For the text-containing cell, return its midpoint in [x, y] coordinate format. 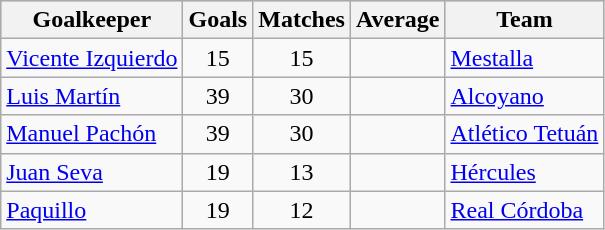
12 [302, 210]
Goals [218, 20]
Vicente Izquierdo [92, 58]
Atlético Tetuán [524, 134]
Alcoyano [524, 96]
Luis Martín [92, 96]
Real Córdoba [524, 210]
Paquillo [92, 210]
Hércules [524, 172]
Team [524, 20]
13 [302, 172]
Average [398, 20]
Juan Seva [92, 172]
Matches [302, 20]
Manuel Pachón [92, 134]
Goalkeeper [92, 20]
Mestalla [524, 58]
